From the cell containing the given text, extract its center point as (x, y) coordinate. 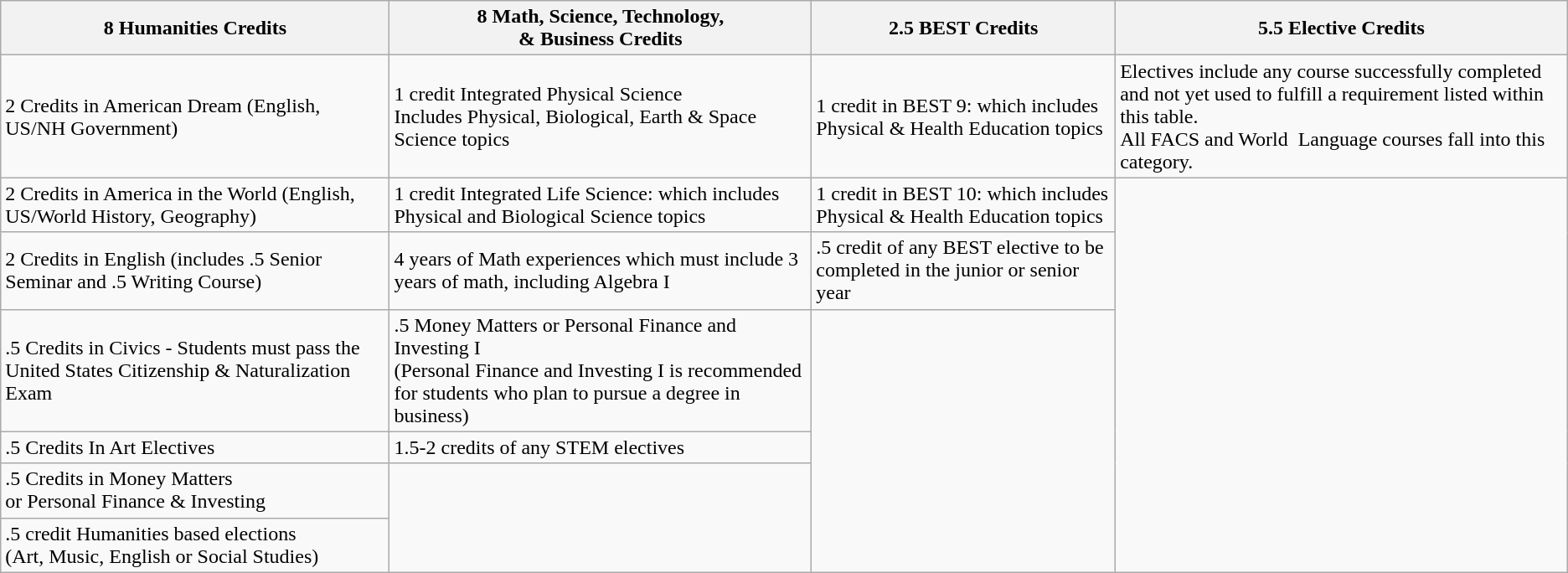
2 Credits in America in the World (English, US/World History, Geography) (195, 204)
1.5-2 credits of any STEM electives (601, 447)
.5 Credits In Art Electives (195, 447)
2 Credits in American Dream (English, US/NH Government) (195, 116)
.5 credit Humanities based elections(Art, Music, English or Social Studies) (195, 545)
1 credit Integrated Physical ScienceIncludes Physical, Biological, Earth & Space Science topics (601, 116)
2 Credits in English (includes .5 Senior Seminar and .5 Writing Course) (195, 271)
.5 Credits in Civics - Students must pass the United States Citizenship & Naturalization Exam (195, 370)
5.5 Elective Credits (1342, 28)
1 credit Integrated Life Science: which includes Physical and Biological Science topics (601, 204)
8 Math, Science, Technology,& Business Credits (601, 28)
4 years of Math experiences which must include 3 years of math, including Algebra I (601, 271)
1 credit in BEST 9: which includes Physical & Health Education topics (963, 116)
.5 credit of any BEST elective to be completed in the junior or senior year (963, 271)
1 credit in BEST 10: which includes Physical & Health Education topics (963, 204)
8 Humanities Credits (195, 28)
.5 Credits in Money Mattersor Personal Finance & Investing (195, 491)
2.5 BEST Credits (963, 28)
